Extract the (X, Y) coordinate from the center of the cell holding the provided text.  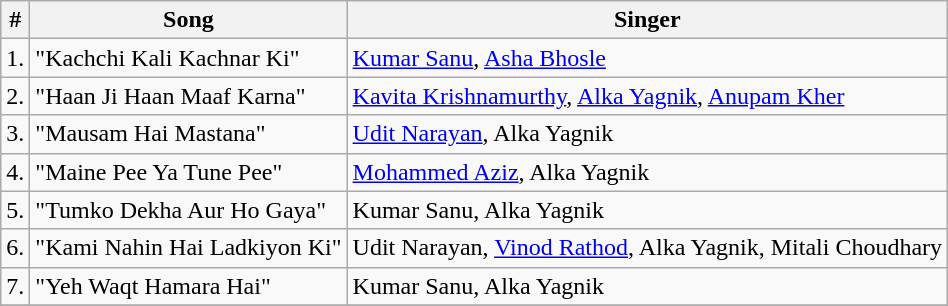
Kavita Krishnamurthy, Alka Yagnik, Anupam Kher (647, 96)
"Kami Nahin Hai Ladkiyon Ki" (188, 248)
Kumar Sanu, Asha Bhosle (647, 58)
4. (16, 172)
"Yeh Waqt Hamara Hai" (188, 286)
5. (16, 210)
"Mausam Hai Mastana" (188, 134)
Udit Narayan, Alka Yagnik (647, 134)
1. (16, 58)
2. (16, 96)
"Kachchi Kali Kachnar Ki" (188, 58)
# (16, 20)
"Haan Ji Haan Maaf Karna" (188, 96)
Song (188, 20)
"Tumko Dekha Aur Ho Gaya" (188, 210)
Singer (647, 20)
Udit Narayan, Vinod Rathod, Alka Yagnik, Mitali Choudhary (647, 248)
3. (16, 134)
6. (16, 248)
7. (16, 286)
Mohammed Aziz, Alka Yagnik (647, 172)
"Maine Pee Ya Tune Pee" (188, 172)
